Output the [X, Y] coordinate of the center of the cell containing the given text.  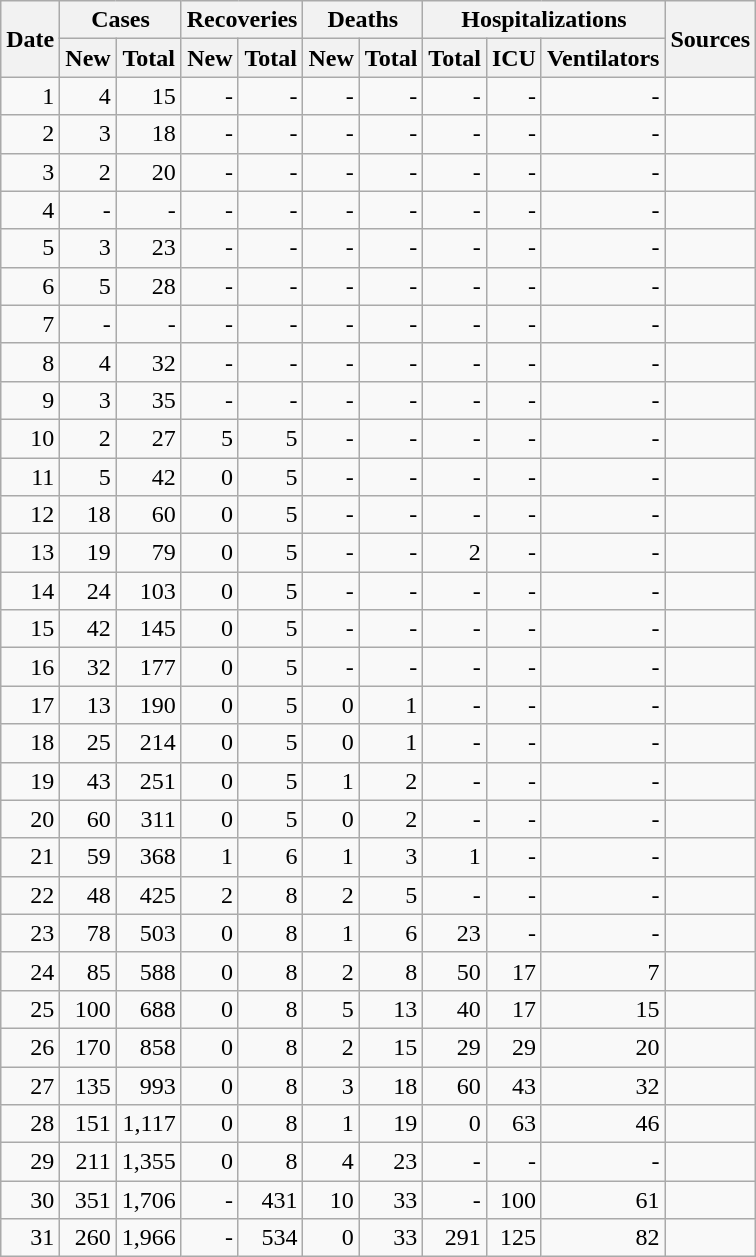
59 [88, 857]
145 [148, 629]
260 [88, 1238]
170 [88, 1047]
Hospitalizations [544, 20]
151 [88, 1124]
177 [148, 667]
Date [30, 39]
26 [30, 1047]
431 [270, 1200]
14 [30, 591]
Recoveries [242, 20]
368 [148, 857]
21 [30, 857]
351 [88, 1200]
251 [148, 781]
1,355 [148, 1162]
63 [514, 1124]
190 [148, 705]
22 [30, 895]
534 [270, 1238]
61 [603, 1200]
1,966 [148, 1238]
311 [148, 819]
211 [88, 1162]
1,706 [148, 1200]
Deaths [363, 20]
688 [148, 1009]
48 [88, 895]
214 [148, 743]
12 [30, 515]
78 [88, 933]
425 [148, 895]
588 [148, 971]
82 [603, 1238]
993 [148, 1085]
503 [148, 933]
79 [148, 553]
35 [148, 400]
1,117 [148, 1124]
125 [514, 1238]
46 [603, 1124]
858 [148, 1047]
ICU [514, 58]
Cases [120, 20]
135 [88, 1085]
Ventilators [603, 58]
11 [30, 477]
40 [455, 1009]
103 [148, 591]
Sources [710, 39]
291 [455, 1238]
9 [30, 400]
16 [30, 667]
30 [30, 1200]
31 [30, 1238]
50 [455, 971]
85 [88, 971]
